Capture the cell that displays the provided text and extract its (X, Y) central coordinate. 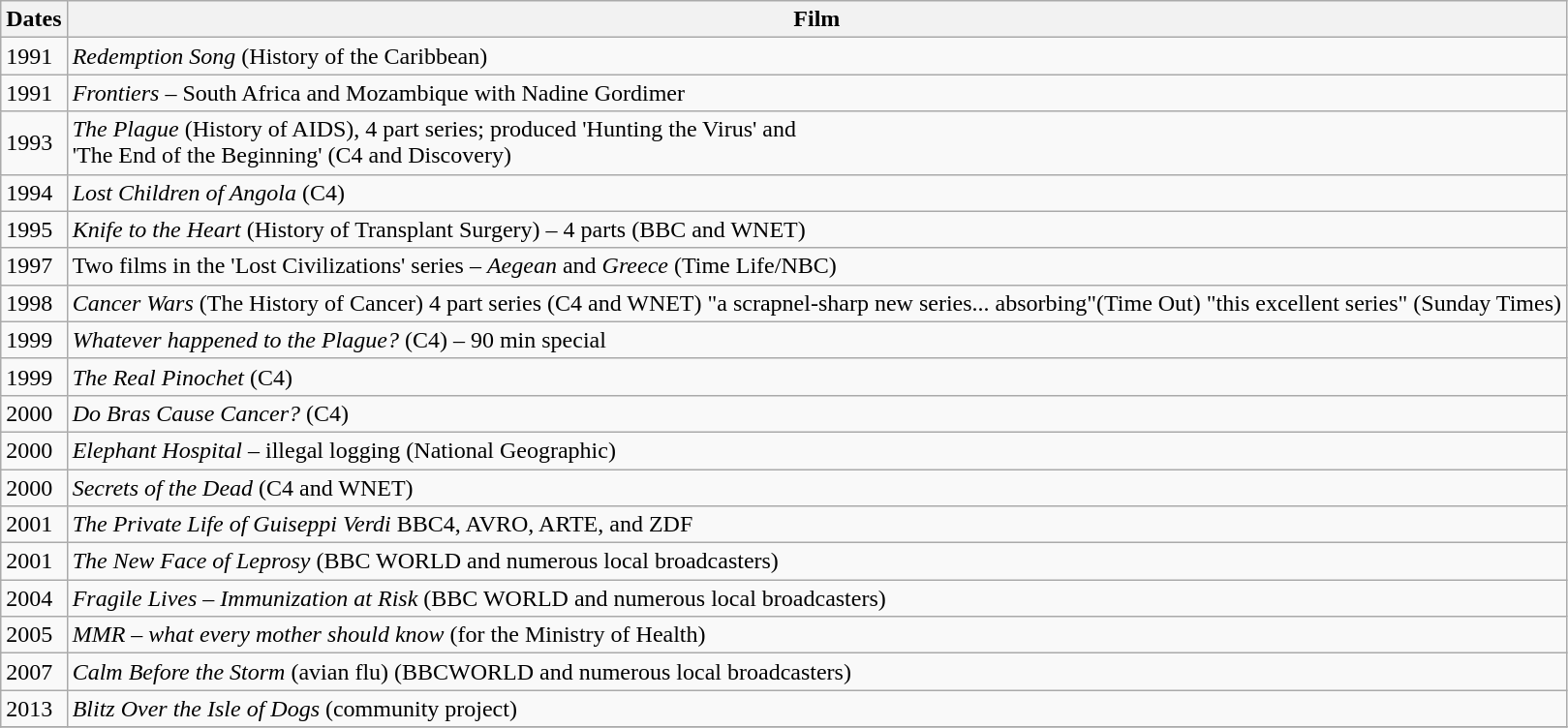
The Real Pinochet (C4) (816, 377)
1997 (34, 266)
Knife to the Heart (History of Transplant Surgery) – 4 parts (BBC and WNET) (816, 229)
The New Face of Leprosy (BBC WORLD and numerous local broadcasters) (816, 561)
Calm Before the Storm (avian flu) (BBCWORLD and numerous local broadcasters) (816, 672)
Two films in the 'Lost Civilizations' series – Aegean and Greece (Time Life/NBC) (816, 266)
2005 (34, 635)
The Private Life of Guiseppi Verdi BBC4, AVRO, ARTE, and ZDF (816, 525)
2004 (34, 598)
The Plague (History of AIDS), 4 part series; produced 'Hunting the Virus' and 'The End of the Beginning' (C4 and Discovery) (816, 143)
1994 (34, 193)
Secrets of the Dead (C4 and WNET) (816, 487)
1998 (34, 303)
MMR – what every mother should know (for the Ministry of Health) (816, 635)
Dates (34, 19)
Blitz Over the Isle of Dogs (community project) (816, 709)
Fragile Lives – Immunization at Risk (BBC WORLD and numerous local broadcasters) (816, 598)
1993 (34, 143)
Do Bras Cause Cancer? (C4) (816, 413)
Elephant Hospital – illegal logging (National Geographic) (816, 450)
Whatever happened to the Plague? (C4) – 90 min special (816, 340)
Frontiers – South Africa and Mozambique with Nadine Gordimer (816, 93)
Redemption Song (History of the Caribbean) (816, 56)
Film (816, 19)
1995 (34, 229)
Lost Children of Angola (C4) (816, 193)
2013 (34, 709)
2007 (34, 672)
